Capture the cell that displays the provided text and extract its [X, Y] central coordinate. 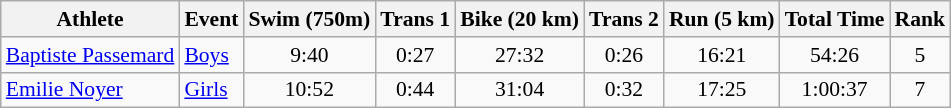
0:27 [415, 55]
Athlete [90, 19]
Run (5 km) [722, 19]
Swim (750m) [309, 19]
Trans 2 [624, 19]
Girls [211, 90]
27:32 [520, 55]
31:04 [520, 90]
0:44 [415, 90]
Emilie Noyer [90, 90]
Trans 1 [415, 19]
Boys [211, 55]
17:25 [722, 90]
0:26 [624, 55]
Event [211, 19]
54:26 [835, 55]
Bike (20 km) [520, 19]
16:21 [722, 55]
7 [920, 90]
5 [920, 55]
9:40 [309, 55]
Baptiste Passemard [90, 55]
10:52 [309, 90]
1:00:37 [835, 90]
0:32 [624, 90]
Rank [920, 19]
Total Time [835, 19]
